Extract the [X, Y] coordinate from the center of the cell holding the provided text.  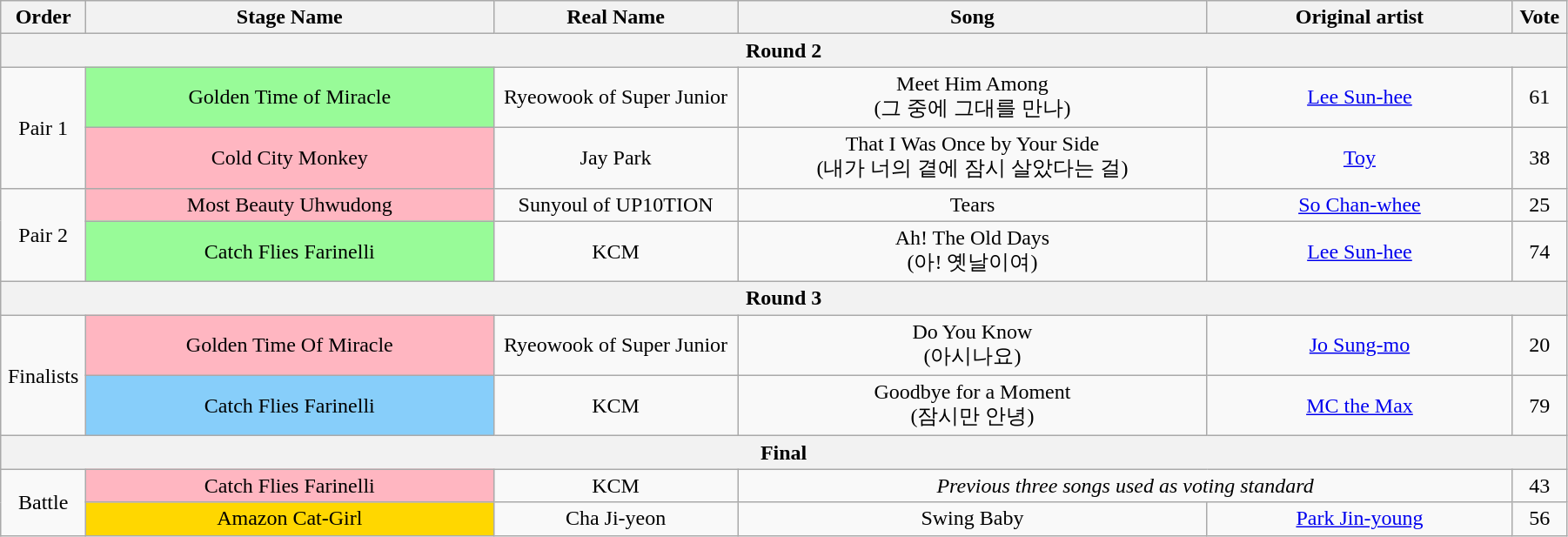
Stage Name [290, 17]
Toy [1359, 158]
Swing Baby [973, 519]
Meet Him Among(그 중에 그대를 만나) [973, 97]
Sunyoul of UP10TION [616, 205]
So Chan-whee [1359, 205]
Previous three songs used as voting standard [1125, 486]
25 [1539, 205]
Original artist [1359, 17]
Golden Time Of Miracle [290, 346]
That I Was Once by Your Side(내가 너의 곁에 잠시 살았다는 걸) [973, 158]
38 [1539, 158]
Order [44, 17]
Do You Know(아시나요) [973, 346]
Cold City Monkey [290, 158]
Ah! The Old Days(아! 옛날이여) [973, 252]
61 [1539, 97]
Jay Park [616, 158]
Round 3 [784, 299]
MC the Max [1359, 406]
20 [1539, 346]
Goodbye for a Moment(잠시만 안녕) [973, 406]
43 [1539, 486]
Golden Time of Miracle [290, 97]
Finalists [44, 376]
Amazon Cat-Girl [290, 519]
Battle [44, 502]
74 [1539, 252]
Pair 2 [44, 235]
Vote [1539, 17]
Cha Ji-yeon [616, 519]
Most Beauty Uhwudong [290, 205]
Real Name [616, 17]
Pair 1 [44, 127]
79 [1539, 406]
Song [973, 17]
Tears [973, 205]
56 [1539, 519]
Round 2 [784, 50]
Jo Sung-mo [1359, 346]
Park Jin-young [1359, 519]
Final [784, 453]
